Extract the (x, y) coordinate from the center of the cell holding the provided text.  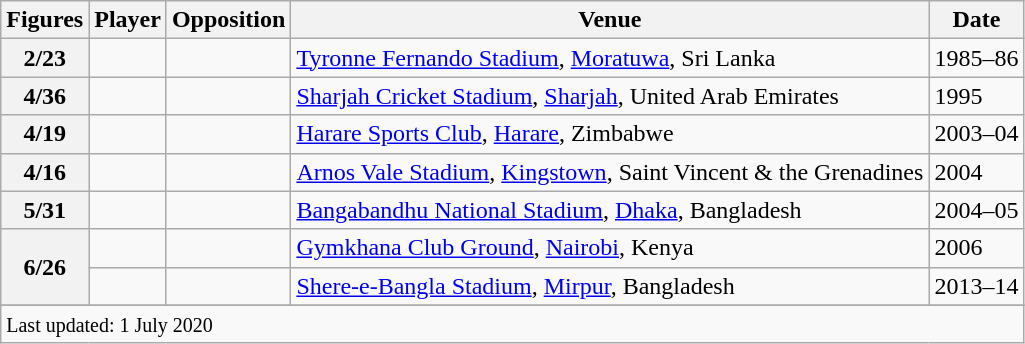
2004 (976, 172)
2004–05 (976, 210)
Shere-e-Bangla Stadium, Mirpur, Bangladesh (610, 286)
6/26 (45, 267)
2/23 (45, 58)
Tyronne Fernando Stadium, Moratuwa, Sri Lanka (610, 58)
Opposition (228, 20)
1985–86 (976, 58)
Harare Sports Club, Harare, Zimbabwe (610, 134)
1995 (976, 96)
Last updated: 1 July 2020 (512, 324)
2003–04 (976, 134)
5/31 (45, 210)
2006 (976, 248)
Sharjah Cricket Stadium, Sharjah, United Arab Emirates (610, 96)
Date (976, 20)
2013–14 (976, 286)
4/19 (45, 134)
Venue (610, 20)
Gymkhana Club Ground, Nairobi, Kenya (610, 248)
Figures (45, 20)
4/36 (45, 96)
Arnos Vale Stadium, Kingstown, Saint Vincent & the Grenadines (610, 172)
4/16 (45, 172)
Bangabandhu National Stadium, Dhaka, Bangladesh (610, 210)
Player (128, 20)
